Output the [x, y] coordinate of the center of the cell containing the given text.  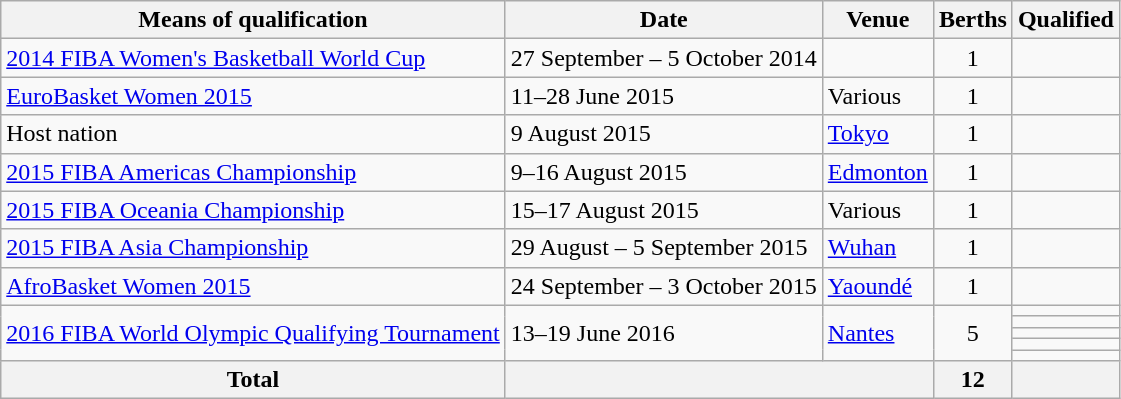
Venue [878, 20]
EuroBasket Women 2015 [254, 96]
2015 FIBA Americas Championship [254, 172]
9 August 2015 [664, 134]
29 August – 5 September 2015 [664, 248]
2015 FIBA Oceania Championship [254, 210]
12 [972, 380]
Qualified [1066, 20]
Wuhan [878, 248]
AfroBasket Women 2015 [254, 286]
13–19 June 2016 [664, 332]
15–17 August 2015 [664, 210]
27 September – 5 October 2014 [664, 58]
Yaoundé [878, 286]
2015 FIBA Asia Championship [254, 248]
Edmonton [878, 172]
2014 FIBA Women's Basketball World Cup [254, 58]
Nantes [878, 332]
Tokyo [878, 134]
2016 FIBA World Olympic Qualifying Tournament [254, 332]
Total [254, 380]
9–16 August 2015 [664, 172]
24 September – 3 October 2015 [664, 286]
11–28 June 2015 [664, 96]
Date [664, 20]
Means of qualification [254, 20]
Host nation [254, 134]
5 [972, 332]
Berths [972, 20]
